Provide the (x, y) coordinate of the cell's center where the given text is located.  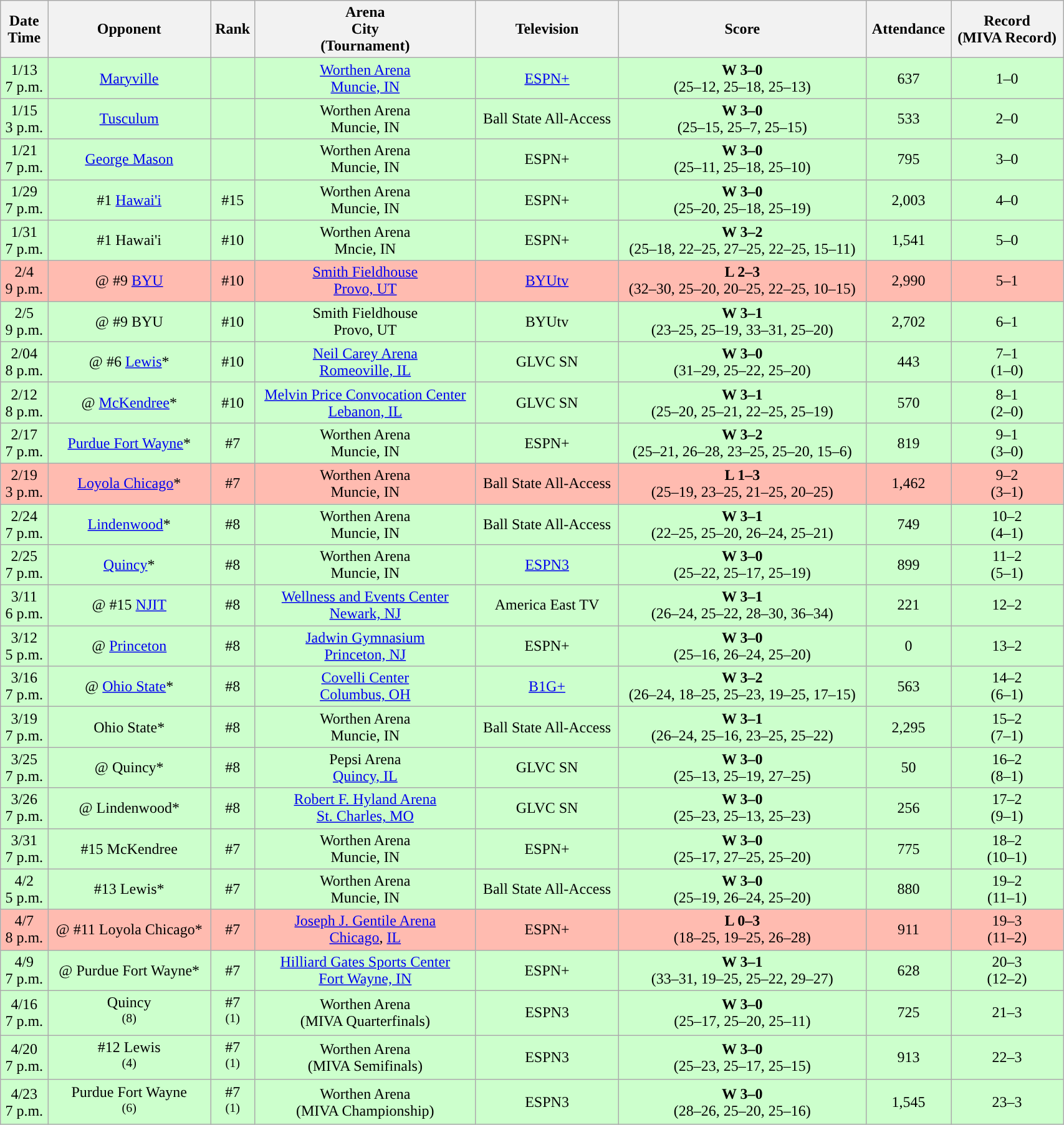
628 (909, 970)
2/49 p.m. (24, 280)
3/257 p.m. (24, 768)
Score (742, 29)
19–2(11–1) (1007, 889)
4/97 p.m. (24, 970)
Lindenwood* (130, 524)
0 (909, 646)
@ #15 NJIT (130, 606)
16–2(8–1) (1007, 768)
221 (909, 606)
W 3–0(25–19, 26–24, 25–20) (742, 889)
America East TV (547, 606)
4/25 p.m. (24, 889)
@ Lindenwood* (130, 808)
@ Princeton (130, 646)
@ #11 Loyola Chicago* (130, 930)
15–2(7–1) (1007, 727)
8–1(2–0) (1007, 403)
1/297 p.m. (24, 199)
#15 (233, 199)
Wellness and Events CenterNewark, NJ (365, 606)
Television (547, 29)
3/125 p.m. (24, 646)
Worthen Arena(MIVA Semifinals) (365, 1058)
@ #6 Lewis* (130, 361)
Worthen Arena(MIVA Championship) (365, 1102)
2,702 (909, 322)
9–2(3–1) (1007, 484)
Neil Carey ArenaRomeoville, IL (365, 361)
443 (909, 361)
Record(MIVA Record) (1007, 29)
W 3–2(26–24, 18–25, 25–23, 19–25, 17–15) (742, 687)
Purdue Fort Wayne (6) (130, 1102)
2/193 p.m. (24, 484)
2–0 (1007, 118)
Quincy (8) (130, 1013)
4–0 (1007, 199)
20–3(12–2) (1007, 970)
Loyola Chicago* (130, 484)
Robert F. Hyland ArenaSt. Charles, MO (365, 808)
W 3–0(25–11, 25–18, 25–10) (742, 160)
Worthen ArenaMncie, IN (365, 241)
256 (909, 808)
W 3–0(25–15, 25–7, 25–15) (742, 118)
ArenaCity(Tournament) (365, 29)
Melvin Price Convocation CenterLebanon, IL (365, 403)
2/128 p.m. (24, 403)
W 3–0(28–26, 25–20, 25–16) (742, 1102)
Worthen Arena(MIVA Quarterfinals) (365, 1013)
W 3–0(25–17, 25–20, 25–11) (742, 1013)
913 (909, 1058)
3–0 (1007, 160)
4/207 p.m. (24, 1058)
W 3–0(25–23, 25–17, 25–15) (742, 1058)
570 (909, 403)
2,990 (909, 280)
899 (909, 565)
W 3–0(25–16, 26–24, 25–20) (742, 646)
1–0 (1007, 79)
#13 Lewis* (130, 889)
23–3 (1007, 1102)
Rank (233, 29)
637 (909, 79)
563 (909, 687)
W 3–0(25–13, 25–19, 27–25) (742, 768)
3/167 p.m. (24, 687)
Attendance (909, 29)
4/167 p.m. (24, 1013)
3/197 p.m. (24, 727)
880 (909, 889)
4/237 p.m. (24, 1102)
14–2(6–1) (1007, 687)
2,295 (909, 727)
Pepsi ArenaQuincy, IL (365, 768)
2/59 p.m. (24, 322)
Hilliard Gates Sports CenterFort Wayne, IN (365, 970)
DateTime (24, 29)
2/247 p.m. (24, 524)
@ Quincy* (130, 768)
749 (909, 524)
3/116 p.m. (24, 606)
1/137 p.m. (24, 79)
W 3–2(25–18, 22–25, 27–25, 22–25, 15–11) (742, 241)
19–3(11–2) (1007, 930)
7–1(1–0) (1007, 361)
W 3–0(25–20, 25–18, 25–19) (742, 199)
2/177 p.m. (24, 443)
12–2 (1007, 606)
1/153 p.m. (24, 118)
21–3 (1007, 1013)
911 (909, 930)
9–1(3–0) (1007, 443)
17–2(9–1) (1007, 808)
W 3–1(33–31, 19–25, 25–22, 29–27) (742, 970)
1,541 (909, 241)
11–2(5–1) (1007, 565)
533 (909, 118)
B1G+ (547, 687)
22–3 (1007, 1058)
1,462 (909, 484)
Ohio State* (130, 727)
L 2–3(32–30, 25–20, 20–25, 22–25, 10–15) (742, 280)
W 3–1(25–20, 25–21, 22–25, 25–19) (742, 403)
W 3–2(25–21, 26–28, 23–25, 25–20, 15–6) (742, 443)
2/257 p.m. (24, 565)
#15 McKendree (130, 849)
W 3–0(25–22, 25–17, 25–19) (742, 565)
1,545 (909, 1102)
5–1 (1007, 280)
10–2(4–1) (1007, 524)
@ Purdue Fort Wayne* (130, 970)
1/217 p.m. (24, 160)
W 3–0(25–12, 25–18, 25–13) (742, 79)
#12 Lewis (4) (130, 1058)
Tusculum (130, 118)
W 3–1(23–25, 25–19, 33–31, 25–20) (742, 322)
Quincy* (130, 565)
George Mason (130, 160)
18–2(10–1) (1007, 849)
Opponent (130, 29)
Purdue Fort Wayne* (130, 443)
5–0 (1007, 241)
Jadwin GymnasiumPrinceton, NJ (365, 646)
Maryville (130, 79)
@ Ohio State* (130, 687)
L 1–3(25–19, 23–25, 21–25, 20–25) (742, 484)
W 3–0(25–23, 25–13, 25–23) (742, 808)
13–2 (1007, 646)
W 3–0(25–17, 27–25, 25–20) (742, 849)
1/317 p.m. (24, 241)
L 0–3(18–25, 19–25, 26–28) (742, 930)
2,003 (909, 199)
3/267 p.m. (24, 808)
775 (909, 849)
Joseph J. Gentile ArenaChicago, IL (365, 930)
4/78 p.m. (24, 930)
Covelli CenterColumbus, OH (365, 687)
725 (909, 1013)
795 (909, 160)
W 3–1(26–24, 25–22, 28–30, 36–34) (742, 606)
6–1 (1007, 322)
W 3–1(22–25, 25–20, 26–24, 25–21) (742, 524)
W 3–1(26–24, 25–16, 23–25, 25–22) (742, 727)
2/048 p.m. (24, 361)
50 (909, 768)
@ McKendree* (130, 403)
W 3–0(31–29, 25–22, 25–20) (742, 361)
3/317 p.m. (24, 849)
819 (909, 443)
